Return (x, y) of the center of cell containing provided text 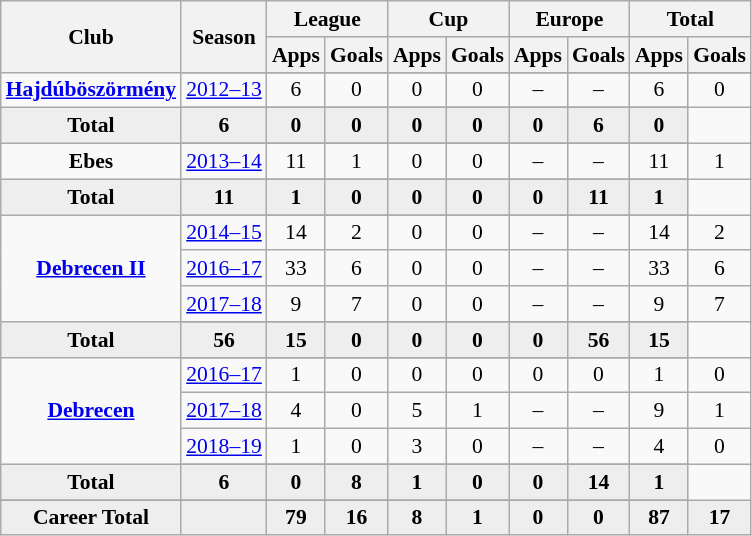
17 (720, 518)
2013–14 (224, 162)
2012–13 (224, 90)
Debrecen II (91, 268)
Europe (570, 19)
16 (356, 518)
Ebes (91, 162)
Hajdúböszörmény (91, 90)
5 (417, 411)
2018–19 (224, 447)
Club (91, 36)
3 (417, 447)
2014–15 (224, 233)
League (328, 19)
87 (659, 518)
Cup (448, 19)
Career Total (91, 518)
Debrecen (91, 410)
79 (296, 518)
Season (224, 36)
